Capture the cell that displays the provided text and extract its [x, y] central coordinate. 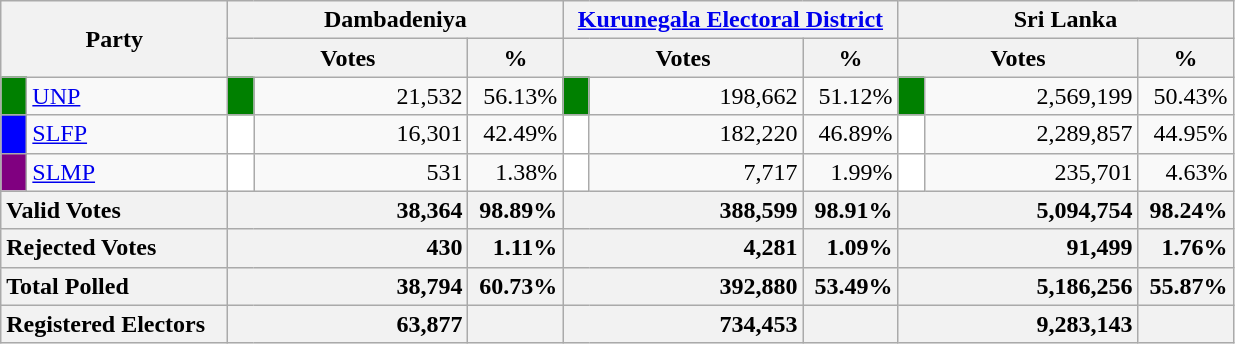
50.43% [1186, 96]
98.91% [850, 210]
430 [348, 248]
4,281 [683, 248]
Registered Electors [114, 324]
42.49% [516, 134]
1.38% [516, 172]
1.76% [1186, 248]
5,094,754 [1018, 210]
Valid Votes [114, 210]
SLMP [128, 172]
235,701 [1031, 172]
Party [114, 39]
98.89% [516, 210]
Kurunegala Electoral District [730, 20]
98.24% [1186, 210]
16,301 [361, 134]
53.49% [850, 286]
46.89% [850, 134]
UNP [128, 96]
56.13% [516, 96]
Rejected Votes [114, 248]
392,880 [683, 286]
63,877 [348, 324]
7,717 [696, 172]
9,283,143 [1018, 324]
91,499 [1018, 248]
531 [361, 172]
51.12% [850, 96]
Sri Lanka [1066, 20]
55.87% [1186, 286]
5,186,256 [1018, 286]
60.73% [516, 286]
38,794 [348, 286]
Total Polled [114, 286]
1.99% [850, 172]
388,599 [683, 210]
734,453 [683, 324]
4.63% [1186, 172]
182,220 [696, 134]
Dambadeniya [396, 20]
2,289,857 [1031, 134]
1.11% [516, 248]
21,532 [361, 96]
198,662 [696, 96]
2,569,199 [1031, 96]
44.95% [1186, 134]
38,364 [348, 210]
SLFP [128, 134]
1.09% [850, 248]
